Capture the cell that displays the provided text and extract its [X, Y] central coordinate. 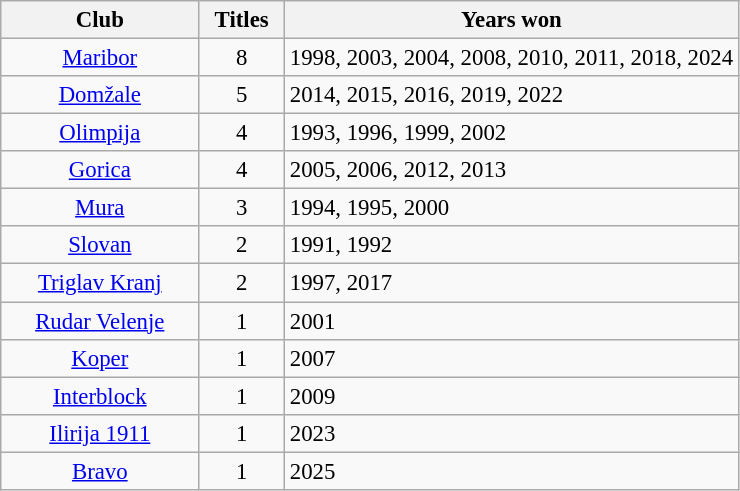
Olimpija [100, 133]
Bravo [100, 471]
1991, 1992 [511, 245]
Years won [511, 20]
Rudar Velenje [100, 321]
Domžale [100, 95]
2014, 2015, 2016, 2019, 2022 [511, 95]
8 [242, 58]
Triglav Kranj [100, 283]
Titles [242, 20]
Koper [100, 358]
2023 [511, 433]
1993, 1996, 1999, 2002 [511, 133]
2005, 2006, 2012, 2013 [511, 170]
Slovan [100, 245]
5 [242, 95]
Gorica [100, 170]
2007 [511, 358]
Ilirija 1911 [100, 433]
2025 [511, 471]
3 [242, 208]
2001 [511, 321]
Maribor [100, 58]
2009 [511, 396]
1994, 1995, 2000 [511, 208]
1997, 2017 [511, 283]
Interblock [100, 396]
Mura [100, 208]
Club [100, 20]
1998, 2003, 2004, 2008, 2010, 2011, 2018, 2024 [511, 58]
